Detect which cell encompasses the target text, then output its (x, y) center coordinate. 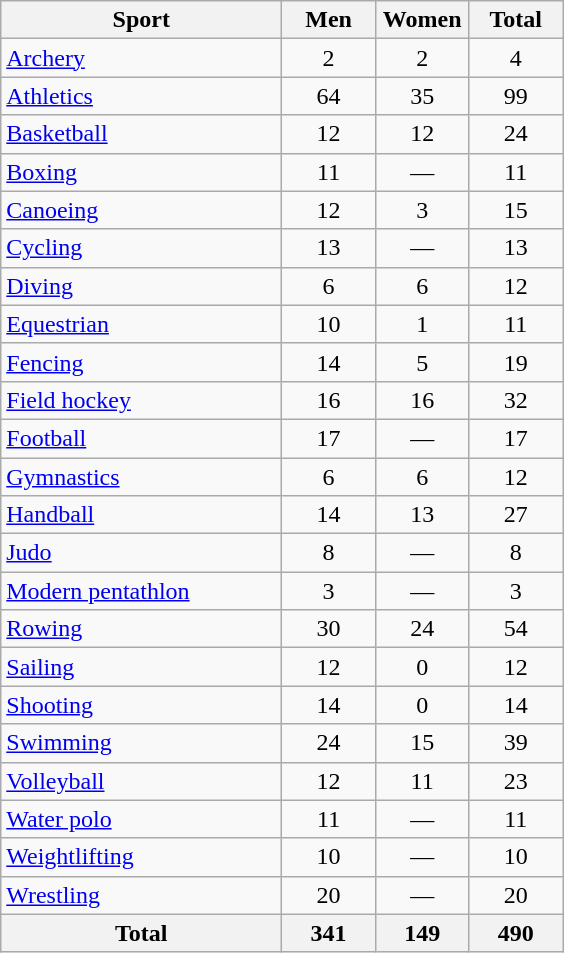
Canoeing (142, 210)
30 (329, 629)
Judo (142, 553)
23 (516, 781)
Football (142, 438)
Cycling (142, 248)
Basketball (142, 134)
32 (516, 400)
Sailing (142, 667)
Modern pentathlon (142, 591)
Handball (142, 515)
27 (516, 515)
Diving (142, 286)
Gymnastics (142, 477)
490 (516, 933)
64 (329, 96)
99 (516, 96)
Boxing (142, 172)
54 (516, 629)
Weightlifting (142, 857)
Women (422, 20)
39 (516, 743)
Field hockey (142, 400)
Men (329, 20)
Archery (142, 58)
1 (422, 324)
5 (422, 362)
149 (422, 933)
Fencing (142, 362)
4 (516, 58)
Shooting (142, 705)
Athletics (142, 96)
Wrestling (142, 895)
Water polo (142, 819)
Rowing (142, 629)
35 (422, 96)
Volleyball (142, 781)
341 (329, 933)
Equestrian (142, 324)
Swimming (142, 743)
Sport (142, 20)
19 (516, 362)
